Capture the cell that displays the provided text and extract its (x, y) central coordinate. 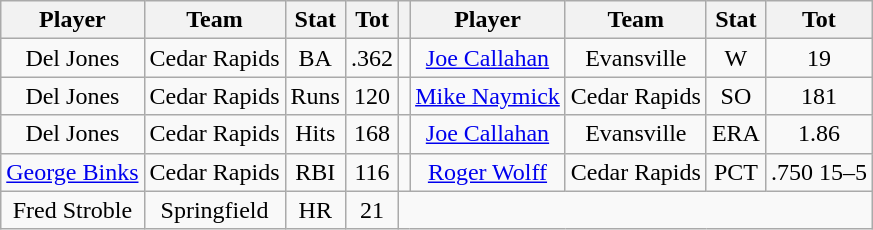
Mike Naymick (488, 96)
George Binks (72, 172)
HR (315, 210)
120 (372, 96)
W (736, 58)
.362 (372, 58)
168 (372, 134)
Springfield (214, 210)
BA (315, 58)
Roger Wolff (488, 172)
Hits (315, 134)
19 (818, 58)
181 (818, 96)
21 (372, 210)
.750 15–5 (818, 172)
SO (736, 96)
116 (372, 172)
1.86 (818, 134)
Fred Stroble (72, 210)
Runs (315, 96)
PCT (736, 172)
ERA (736, 134)
RBI (315, 172)
